Detect which cell encompasses the target text, then output its (x, y) center coordinate. 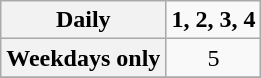
1, 2, 3, 4 (214, 20)
Daily (84, 20)
Weekdays only (84, 58)
5 (214, 58)
